For the text-containing cell, return its midpoint in (X, Y) coordinate format. 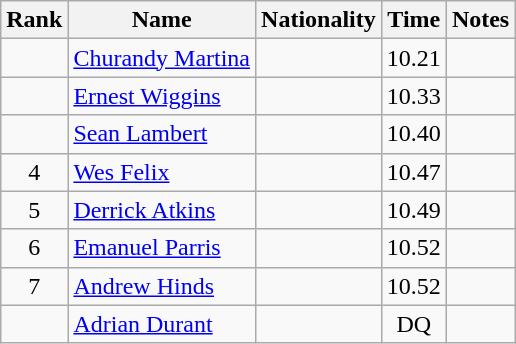
Ernest Wiggins (162, 96)
DQ (414, 324)
Nationality (319, 20)
Name (162, 20)
7 (34, 286)
10.21 (414, 58)
4 (34, 172)
10.33 (414, 96)
Andrew Hinds (162, 286)
Emanuel Parris (162, 248)
10.47 (414, 172)
Rank (34, 20)
5 (34, 210)
Notes (480, 20)
10.49 (414, 210)
Wes Felix (162, 172)
10.40 (414, 134)
Churandy Martina (162, 58)
Derrick Atkins (162, 210)
6 (34, 248)
Time (414, 20)
Adrian Durant (162, 324)
Sean Lambert (162, 134)
